Pinpoint the cell where the given text exists, returning its (X, Y) midpoint coordinate. 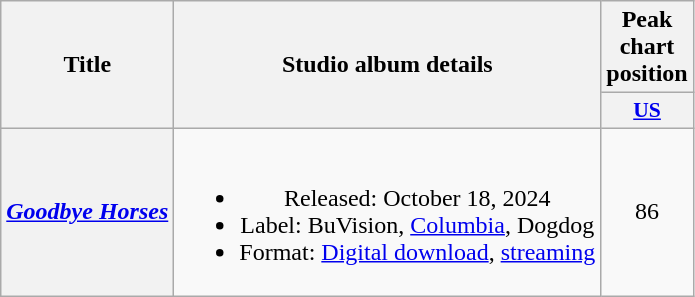
86 (647, 212)
Studio album details (388, 65)
Title (88, 65)
Released: October 18, 2024Label: BuVision, Columbia, DogdogFormat: Digital download, streaming (388, 212)
Peak chart position (647, 47)
US (647, 111)
Goodbye Horses (88, 212)
